Return [x, y] of the center of cell containing provided text 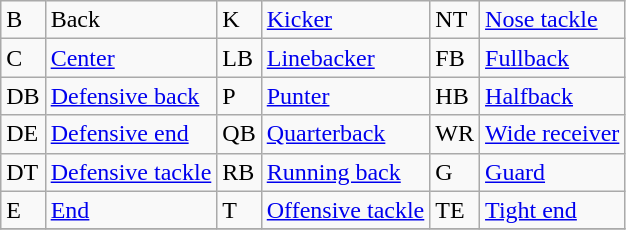
C [23, 58]
G [455, 172]
Nose tackle [552, 20]
Defensive end [131, 134]
WR [455, 134]
QB [239, 134]
P [239, 96]
DE [23, 134]
NT [455, 20]
Guard [552, 172]
T [239, 210]
HB [455, 96]
Offensive tackle [346, 210]
FB [455, 58]
Kicker [346, 20]
Defensive back [131, 96]
Punter [346, 96]
Defensive tackle [131, 172]
Wide receiver [552, 134]
Running back [346, 172]
Center [131, 58]
B [23, 20]
End [131, 210]
E [23, 210]
Halfback [552, 96]
Fullback [552, 58]
DB [23, 96]
Back [131, 20]
LB [239, 58]
K [239, 20]
RB [239, 172]
Tight end [552, 210]
Linebacker [346, 58]
Quarterback [346, 134]
TE [455, 210]
DT [23, 172]
